Return [x, y] of the center of cell containing provided text 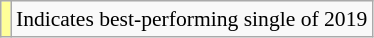
Indicates best-performing single of 2019 [192, 19]
